Scan for the cell matching the given text and deliver its (X, Y) coordinate at center. 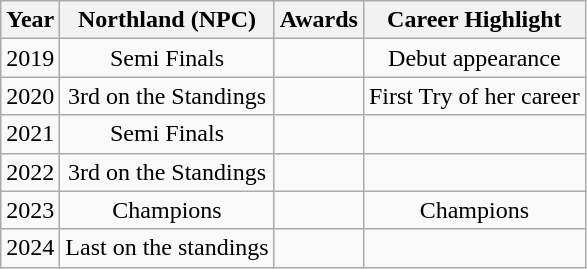
Northland (NPC) (167, 20)
Debut appearance (474, 58)
2022 (30, 172)
Last on the standings (167, 248)
Career Highlight (474, 20)
First Try of her career (474, 96)
2023 (30, 210)
2020 (30, 96)
2019 (30, 58)
2024 (30, 248)
Year (30, 20)
2021 (30, 134)
Awards (318, 20)
